Scan for the cell matching the given text and deliver its (X, Y) coordinate at center. 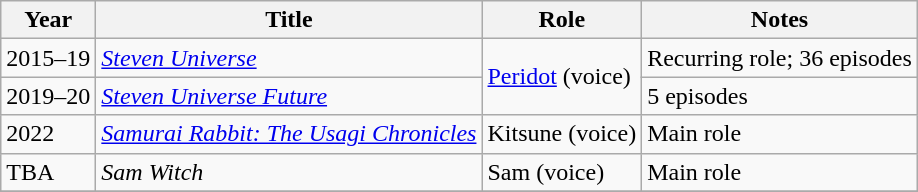
TBA (48, 172)
5 episodes (780, 96)
2019–20 (48, 96)
Samurai Rabbit: The Usagi Chronicles (289, 134)
Peridot (voice) (562, 77)
Steven Universe (289, 58)
2022 (48, 134)
Recurring role; 36 episodes (780, 58)
2015–19 (48, 58)
Title (289, 20)
Sam (voice) (562, 172)
Kitsune (voice) (562, 134)
Role (562, 20)
Notes (780, 20)
Sam Witch (289, 172)
Year (48, 20)
Steven Universe Future (289, 96)
